Detect which cell encompasses the target text, then output its [X, Y] center coordinate. 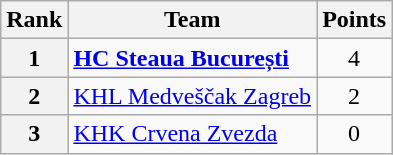
KHK Crvena Zvezda [192, 134]
Points [354, 20]
Team [192, 20]
4 [354, 58]
3 [34, 134]
Rank [34, 20]
HC Steaua București [192, 58]
0 [354, 134]
KHL Medveščak Zagreb [192, 96]
1 [34, 58]
